Output the [X, Y] coordinate of the center of the cell containing the given text.  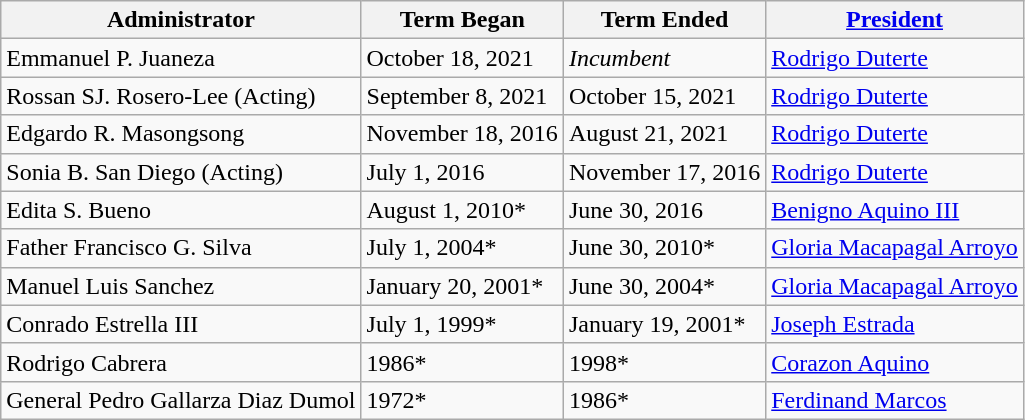
Administrator [181, 20]
Conrado Estrella III [181, 324]
June 30, 2016 [664, 210]
Rodrigo Cabrera [181, 362]
June 30, 2004* [664, 286]
January 19, 2001* [664, 324]
October 15, 2021 [664, 96]
Sonia B. San Diego (Acting) [181, 172]
June 30, 2010* [664, 248]
President [895, 20]
January 20, 2001* [462, 286]
July 1, 2004* [462, 248]
Emmanuel P. Juaneza [181, 58]
Edgardo R. Masongsong [181, 134]
Rossan SJ. Rosero-Lee (Acting) [181, 96]
July 1, 1999* [462, 324]
August 1, 2010* [462, 210]
July 1, 2016 [462, 172]
Joseph Estrada [895, 324]
General Pedro Gallarza Diaz Dumol [181, 400]
1972* [462, 400]
1998* [664, 362]
Edita S. Bueno [181, 210]
August 21, 2021 [664, 134]
Father Francisco G. Silva [181, 248]
Term Ended [664, 20]
Ferdinand Marcos [895, 400]
November 17, 2016 [664, 172]
November 18, 2016 [462, 134]
Term Began [462, 20]
September 8, 2021 [462, 96]
Incumbent [664, 58]
Benigno Aquino III [895, 210]
Manuel Luis Sanchez [181, 286]
Corazon Aquino [895, 362]
October 18, 2021 [462, 58]
